Search for the cell housing the specified text and yield its [X, Y] center coordinate. 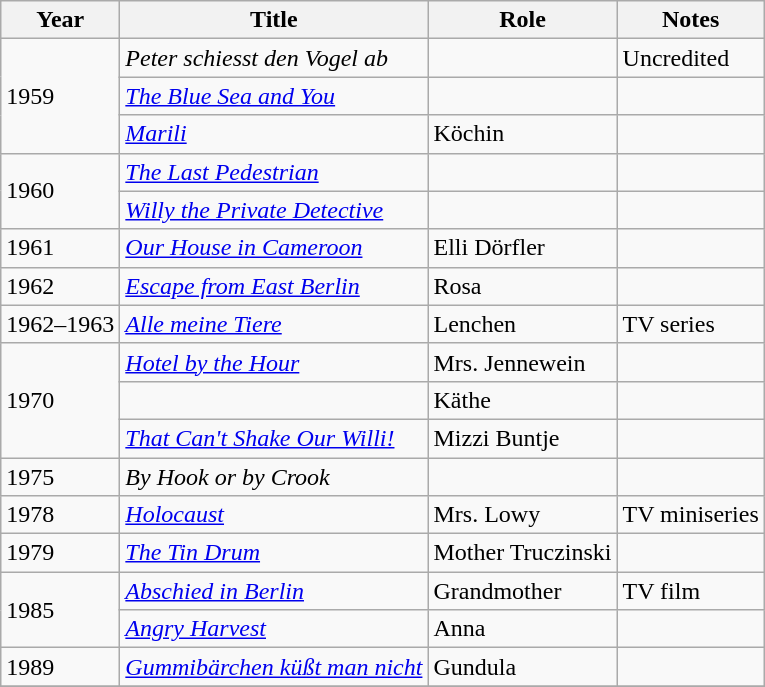
Holocaust [274, 515]
Käthe [522, 400]
Title [274, 20]
Elli Dörfler [522, 248]
Notes [690, 20]
Gundula [522, 667]
1989 [60, 667]
Angry Harvest [274, 629]
That Can't Shake Our Willi! [274, 438]
Abschied in Berlin [274, 591]
Anna [522, 629]
The Blue Sea and You [274, 96]
Rosa [522, 286]
1960 [60, 191]
Köchin [522, 134]
Alle meine Tiere [274, 324]
The Tin Drum [274, 553]
Mother Truczinski [522, 553]
Mrs. Jennewein [522, 362]
Willy the Private Detective [274, 210]
1978 [60, 515]
1962–1963 [60, 324]
Gummibärchen küßt man nicht [274, 667]
1970 [60, 400]
Our House in Cameroon [274, 248]
1975 [60, 477]
Mrs. Lowy [522, 515]
Hotel by the Hour [274, 362]
Uncredited [690, 58]
Lenchen [522, 324]
Year [60, 20]
By Hook or by Crook [274, 477]
1962 [60, 286]
TV film [690, 591]
The Last Pedestrian [274, 172]
1979 [60, 553]
Role [522, 20]
Peter schiesst den Vogel ab [274, 58]
Grandmother [522, 591]
1985 [60, 610]
1959 [60, 96]
Escape from East Berlin [274, 286]
Mizzi Buntje [522, 438]
Marili [274, 134]
1961 [60, 248]
TV series [690, 324]
TV miniseries [690, 515]
